Return the (X, Y) coordinate for the center point of the cell that contains the specified text.  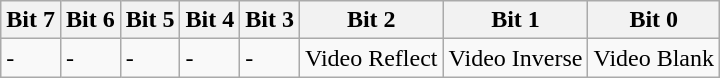
Bit 0 (654, 20)
Video Blank (654, 58)
Bit 3 (270, 20)
Video Reflect (371, 58)
Bit 1 (516, 20)
Bit 7 (31, 20)
Bit 5 (150, 20)
Bit 2 (371, 20)
Bit 4 (210, 20)
Bit 6 (90, 20)
Video Inverse (516, 58)
